From the cell containing the given text, extract its center point as [x, y] coordinate. 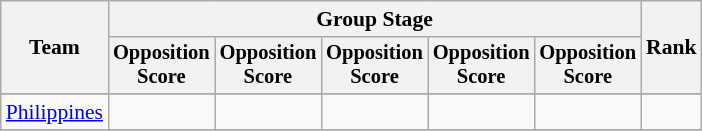
Team [54, 48]
Philippines [54, 112]
Group Stage [374, 19]
Rank [672, 48]
